Return (x, y) of the center of cell containing provided text 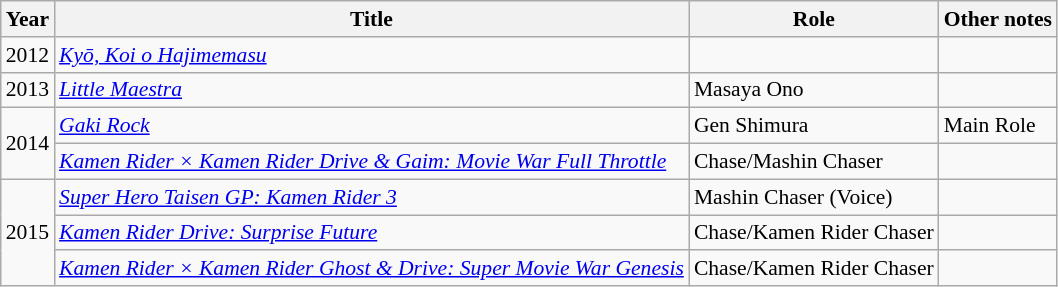
Year (28, 19)
Chase/Mashin Chaser (814, 162)
Super Hero Taisen GP: Kamen Rider 3 (372, 197)
2013 (28, 90)
2012 (28, 55)
2015 (28, 232)
Kyō, Koi o Hajimemasu (372, 55)
Gaki Rock (372, 126)
Mashin Chaser (Voice) (814, 197)
Main Role (998, 126)
Other notes (998, 19)
Role (814, 19)
Kamen Rider × Kamen Rider Ghost & Drive: Super Movie War Genesis (372, 269)
Kamen Rider × Kamen Rider Drive & Gaim: Movie War Full Throttle (372, 162)
Kamen Rider Drive: Surprise Future (372, 233)
Masaya Ono (814, 90)
Gen Shimura (814, 126)
Little Maestra (372, 90)
Title (372, 19)
2014 (28, 144)
